Locate the cell with the specified text and output its [X, Y] center coordinate. 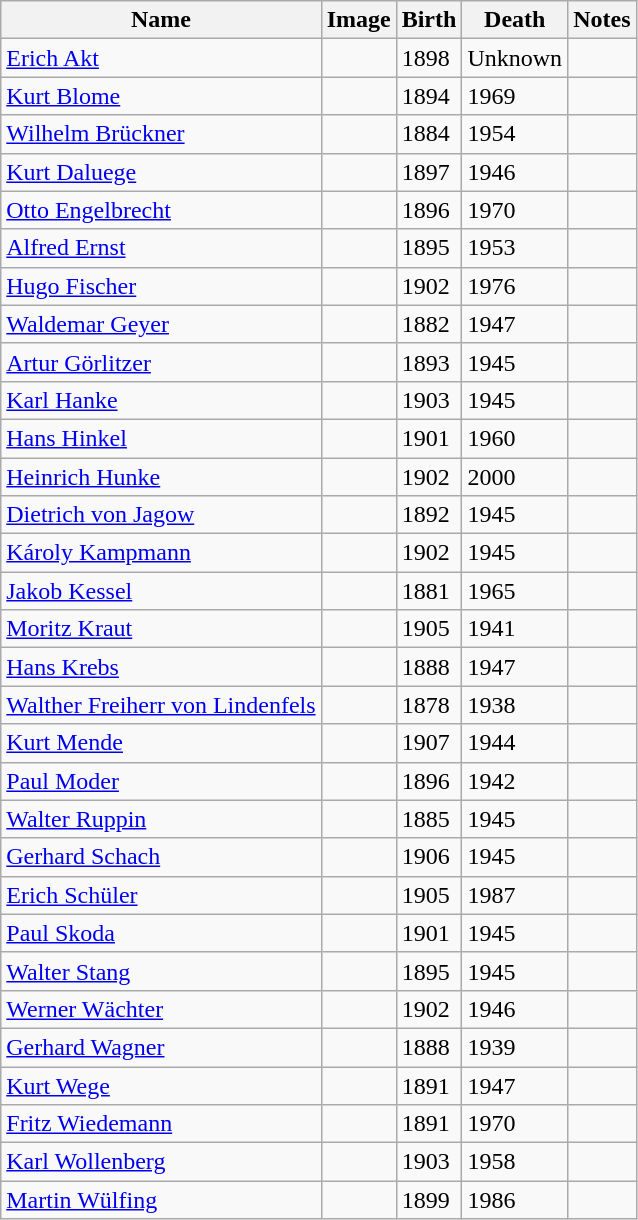
1954 [515, 134]
Paul Skoda [161, 933]
Werner Wächter [161, 1009]
1906 [429, 857]
Kurt Blome [161, 96]
Karl Wollenberg [161, 1162]
1892 [429, 515]
1907 [429, 743]
Waldemar Geyer [161, 324]
Erich Schüler [161, 895]
1899 [429, 1200]
Erich Akt [161, 58]
1976 [515, 286]
Unknown [515, 58]
Wilhelm Brückner [161, 134]
Image [358, 20]
1881 [429, 591]
Walther Freiherr von Lindenfels [161, 705]
Death [515, 20]
1939 [515, 1047]
1986 [515, 1200]
Dietrich von Jagow [161, 515]
1894 [429, 96]
Hans Hinkel [161, 438]
Gerhard Wagner [161, 1047]
2000 [515, 477]
Walter Ruppin [161, 819]
1944 [515, 743]
1965 [515, 591]
1897 [429, 172]
Otto Engelbrecht [161, 210]
Karl Hanke [161, 400]
Heinrich Hunke [161, 477]
Walter Stang [161, 971]
Fritz Wiedemann [161, 1124]
1893 [429, 362]
Hugo Fischer [161, 286]
Kurt Wege [161, 1085]
1987 [515, 895]
1941 [515, 629]
Notes [602, 20]
1938 [515, 705]
Moritz Kraut [161, 629]
1942 [515, 781]
Name [161, 20]
1958 [515, 1162]
1885 [429, 819]
1882 [429, 324]
Birth [429, 20]
Károly Kampmann [161, 553]
Alfred Ernst [161, 248]
1969 [515, 96]
Kurt Mende [161, 743]
Paul Moder [161, 781]
1898 [429, 58]
1878 [429, 705]
Hans Krebs [161, 667]
1953 [515, 248]
1960 [515, 438]
Jakob Kessel [161, 591]
Artur Görlitzer [161, 362]
Martin Wülfing [161, 1200]
1884 [429, 134]
Gerhard Schach [161, 857]
Kurt Daluege [161, 172]
